Find where the given text appears and provide that cell's center as (X, Y) coordinate. 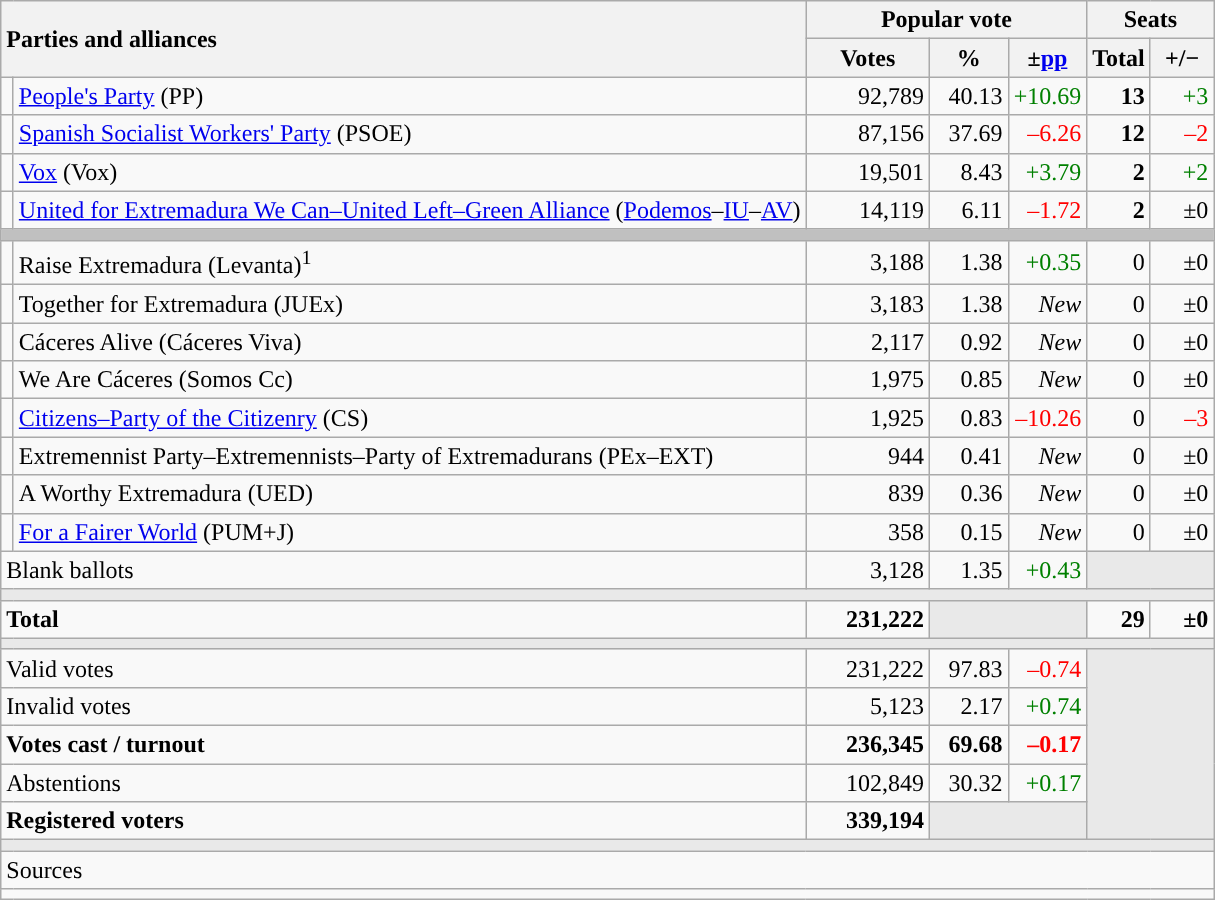
358 (868, 532)
Parties and alliances (404, 39)
Votes (868, 58)
+10.69 (1048, 96)
12 (1119, 134)
+0.17 (1048, 783)
A Worthy Extremadura (UED) (410, 494)
Spanish Socialist Workers' Party (PSOE) (410, 134)
For a Fairer World (PUM+J) (410, 532)
Blank ballots (404, 570)
Vox (Vox) (410, 172)
–6.26 (1048, 134)
3,188 (868, 262)
Registered voters (404, 821)
0.36 (970, 494)
Abstentions (404, 783)
0.41 (970, 456)
0.15 (970, 532)
339,194 (868, 821)
–1.72 (1048, 210)
2.17 (970, 706)
–3 (1182, 418)
2,117 (868, 342)
Extremennist Party–Extremennists–Party of Extremadurans (PEx–EXT) (410, 456)
69.68 (970, 745)
236,345 (868, 745)
839 (868, 494)
Citizens–Party of the Citizenry (CS) (410, 418)
1.35 (970, 570)
5,123 (868, 706)
944 (868, 456)
30.32 (970, 783)
13 (1119, 96)
–0.74 (1048, 668)
1,925 (868, 418)
+/− (1182, 58)
29 (1119, 619)
97.83 (970, 668)
People's Party (PP) (410, 96)
37.69 (970, 134)
0.92 (970, 342)
8.43 (970, 172)
40.13 (970, 96)
0.85 (970, 380)
14,119 (868, 210)
102,849 (868, 783)
Invalid votes (404, 706)
0.83 (970, 418)
87,156 (868, 134)
We Are Cáceres (Somos Cc) (410, 380)
6.11 (970, 210)
3,183 (868, 304)
Votes cast / turnout (404, 745)
±pp (1048, 58)
Together for Extremadura (JUEx) (410, 304)
+2 (1182, 172)
–0.17 (1048, 745)
1,975 (868, 380)
–2 (1182, 134)
+3.79 (1048, 172)
Raise Extremadura (Levanta)1 (410, 262)
3,128 (868, 570)
Cáceres Alive (Cáceres Viva) (410, 342)
Popular vote (946, 20)
+0.74 (1048, 706)
+3 (1182, 96)
+0.35 (1048, 262)
Sources (608, 870)
% (970, 58)
92,789 (868, 96)
–10.26 (1048, 418)
+0.43 (1048, 570)
Seats (1150, 20)
United for Extremadura We Can–United Left–Green Alliance (Podemos–IU–AV) (410, 210)
19,501 (868, 172)
Valid votes (404, 668)
